Locate the cell with the specified text and output its [x, y] center coordinate. 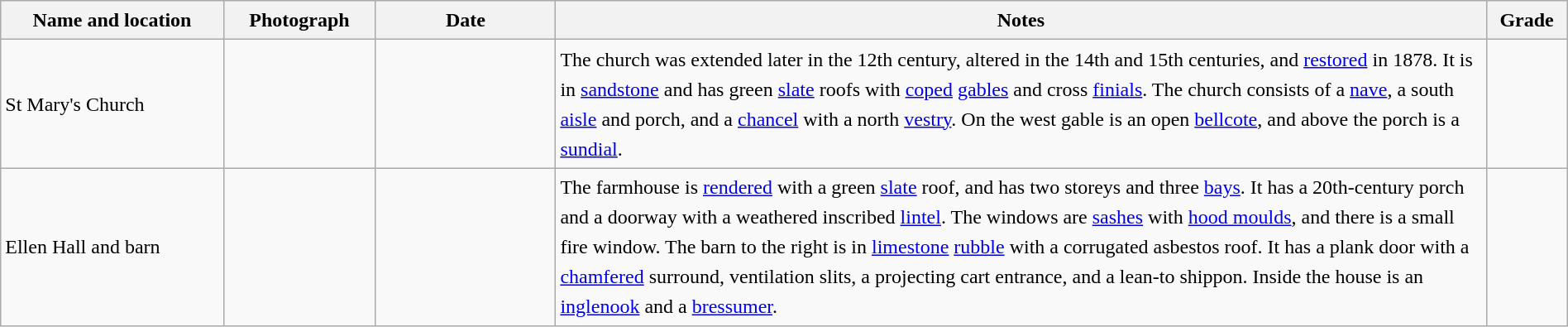
Grade [1527, 20]
Ellen Hall and barn [112, 247]
St Mary's Church [112, 104]
Date [466, 20]
Name and location [112, 20]
Photograph [299, 20]
Notes [1021, 20]
